Scan for the cell matching the given text and deliver its [x, y] coordinate at center. 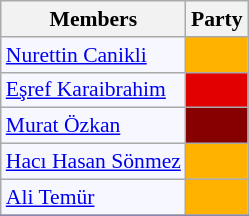
Eşref Karaibrahim [94, 90]
Murat Özkan [94, 126]
Ali Temür [94, 197]
Hacı Hasan Sönmez [94, 162]
Members [94, 19]
Nurettin Canikli [94, 55]
Party [217, 19]
